For the text-containing cell, return its midpoint in (X, Y) coordinate format. 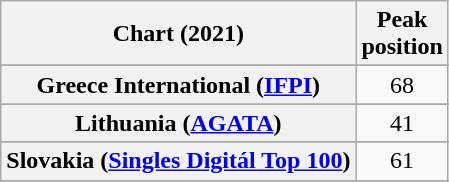
68 (402, 85)
Chart (2021) (178, 34)
Lithuania (AGATA) (178, 123)
Greece International (IFPI) (178, 85)
61 (402, 161)
Slovakia (Singles Digitál Top 100) (178, 161)
41 (402, 123)
Peakposition (402, 34)
